Determine the [x, y] coordinate at the center of the cell enclosing the given text.  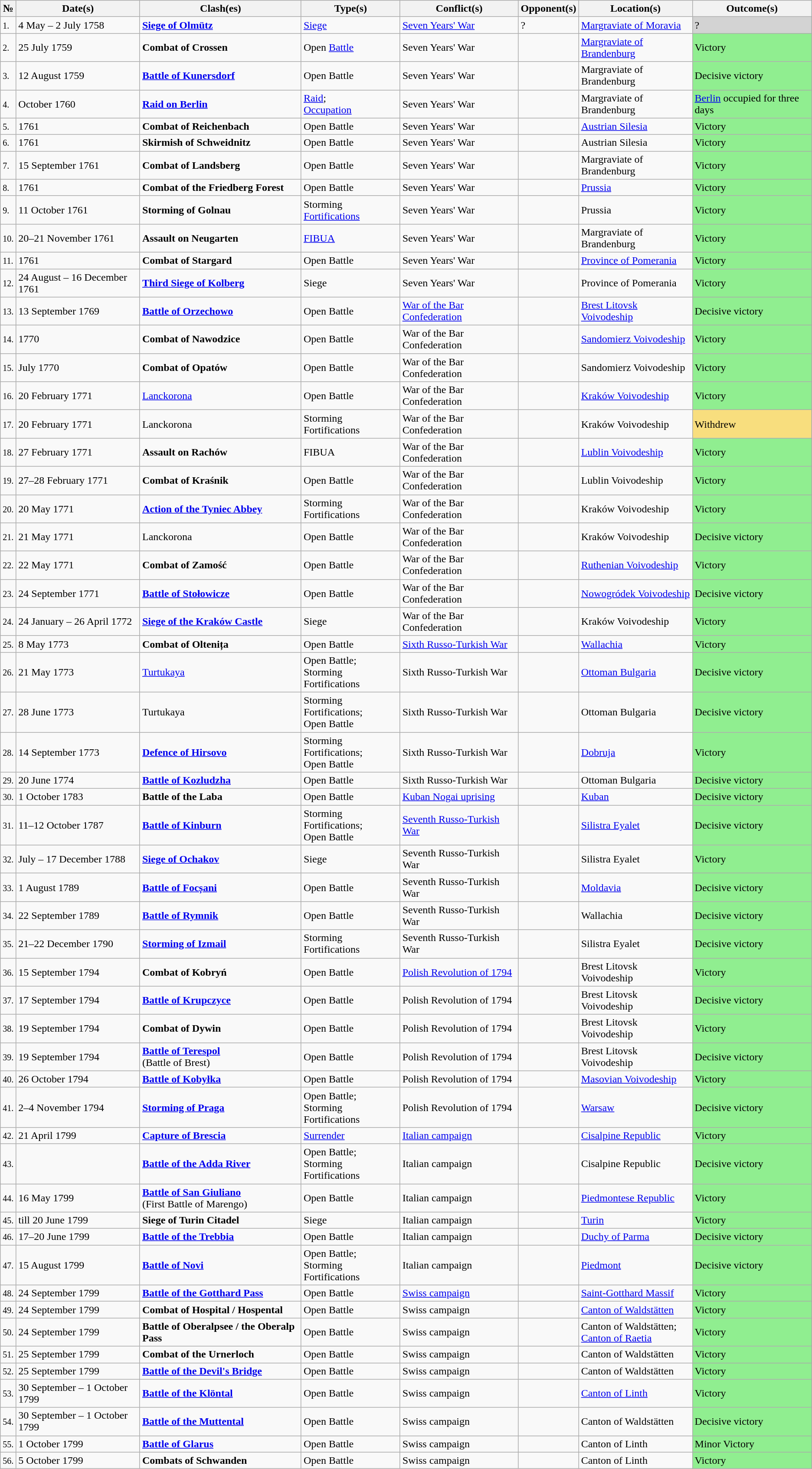
39. [8, 1057]
30. [8, 797]
52. [8, 1371]
33. [8, 888]
35. [8, 944]
32. [8, 859]
26 October 1794 [78, 1079]
34. [8, 915]
Combat of Opatów [220, 368]
Battle of Kozludzha [220, 780]
Siege of Olmütz [220, 25]
11. [8, 260]
15 September 1794 [78, 972]
Battle of Krupczyce [220, 1000]
50. [8, 1332]
21 May 1773 [78, 672]
Battle of Stołowicze [220, 594]
24 January – 26 April 1772 [78, 621]
Battle of the Gotthard Pass [220, 1293]
20 June 1774 [78, 780]
Storming of Praga [220, 1107]
Storming of Izmail [220, 944]
15. [8, 368]
Battle of the Klöntal [220, 1394]
27. [8, 712]
40. [8, 1079]
10. [8, 238]
Type(s) [350, 9]
Assault on Rachów [220, 452]
Combats of Schwanden [220, 1460]
Siege of Turin Citadel [220, 1220]
till 20 June 1799 [78, 1220]
Piedmontese Republic [635, 1197]
Berlin occupied for three days [752, 104]
19. [8, 481]
48. [8, 1293]
45. [8, 1220]
8 May 1773 [78, 644]
22. [8, 565]
Combat of Landsberg [220, 165]
№ [8, 9]
Date(s) [78, 9]
20. [8, 508]
Minor Victory [752, 1444]
Combat of Nawodzice [220, 339]
24 September 1771 [78, 594]
42. [8, 1135]
Combat of the Friedberg Forest [220, 187]
Combat of Kraśnik [220, 481]
Dobruja [635, 752]
20–21 November 1761 [78, 238]
Battle of Novi [220, 1265]
7. [8, 165]
21. [8, 537]
Battle of Terespol(Battle of Brest) [220, 1057]
Siege of Ochakov [220, 859]
28 June 1773 [78, 712]
Battle of Glarus [220, 1444]
Capture of Brescia [220, 1135]
Battle of San Giuliano(First Battle of Marengo) [220, 1197]
36. [8, 972]
Battle of Orzechowo [220, 312]
Battle of Kinburn [220, 825]
Raid;Occupation [350, 104]
13 September 1769 [78, 312]
44. [8, 1197]
Third Siege of Kolberg [220, 283]
24 August – 16 December 1761 [78, 283]
Battle of Kunersdorf [220, 75]
25 July 1759 [78, 48]
Combat of Dywin [220, 1028]
Combat of the Urnerloch [220, 1354]
4 May – 2 July 1758 [78, 25]
October 1760 [78, 104]
9. [8, 210]
20 May 1771 [78, 508]
27 February 1771 [78, 452]
17 September 1794 [78, 1000]
Battle of Rymnik [220, 915]
Opponent(s) [548, 9]
14. [8, 339]
31. [8, 825]
17. [8, 424]
11–12 October 1787 [78, 825]
2–4 November 1794 [78, 1107]
55. [8, 1444]
21 April 1799 [78, 1135]
53. [8, 1394]
24. [8, 621]
8. [8, 187]
Clash(es) [220, 9]
July 1770 [78, 368]
Nowogródek Voivodeship [635, 594]
Battle of Focșani [220, 888]
Battle of the Muttental [220, 1421]
1. [8, 25]
49. [8, 1310]
27–28 February 1771 [78, 481]
1 October 1799 [78, 1444]
Storming of Golnau [220, 210]
21–22 December 1790 [78, 944]
Combat of Oltenița [220, 644]
Combat of Kobryń [220, 972]
Battle of Kobyłka [220, 1079]
22 September 1789 [78, 915]
12. [8, 283]
Defence of Hirsovo [220, 752]
38. [8, 1028]
Assault on Neugarten [220, 238]
Margraviate of Moravia [635, 25]
Location(s) [635, 9]
Conflict(s) [459, 9]
Kuban Nogai uprising [459, 797]
1 August 1789 [78, 888]
29. [8, 780]
25. [8, 644]
Action of the Tyniec Abbey [220, 508]
47. [8, 1265]
1 October 1783 [78, 797]
Combat of Crossen [220, 48]
41. [8, 1107]
1770 [78, 339]
Duchy of Parma [635, 1237]
46. [8, 1237]
51. [8, 1354]
12 August 1759 [78, 75]
28. [8, 752]
Battle of the Adda River [220, 1164]
6. [8, 143]
Moldavia [635, 888]
Warsaw [635, 1107]
21 May 1771 [78, 537]
Combat of Hospital / Hospental [220, 1310]
15 August 1799 [78, 1265]
22 May 1771 [78, 565]
5. [8, 126]
14 September 1773 [78, 752]
Saint-Gotthard Massif [635, 1293]
Withdrew [752, 424]
Piedmont [635, 1265]
16 May 1799 [78, 1197]
Raid on Berlin [220, 104]
23. [8, 594]
26. [8, 672]
Siege of the Kraków Castle [220, 621]
43. [8, 1164]
Combat of Reichenbach [220, 126]
15 September 1761 [78, 165]
37. [8, 1000]
56. [8, 1460]
Combat of Stargard [220, 260]
Surrender [350, 1135]
11 October 1761 [78, 210]
4. [8, 104]
2. [8, 48]
3. [8, 75]
Turin [635, 1220]
Outcome(s) [752, 9]
Battle of Oberalpsee / the Oberalp Pass [220, 1332]
Skirmish of Schweidnitz [220, 143]
18. [8, 452]
16. [8, 396]
Battle of the Devil's Bridge [220, 1371]
5 October 1799 [78, 1460]
17–20 June 1799 [78, 1237]
Combat of Zamość [220, 565]
Battle of the Trebbia [220, 1237]
Ruthenian Voivodeship [635, 565]
Kuban [635, 797]
54. [8, 1421]
Canton of Waldstätten;Canton of Raetia [635, 1332]
July – 17 December 1788 [78, 859]
13. [8, 312]
Masovian Voivodeship [635, 1079]
Battle of the Laba [220, 797]
